Scan for the cell matching the given text and deliver its (X, Y) coordinate at center. 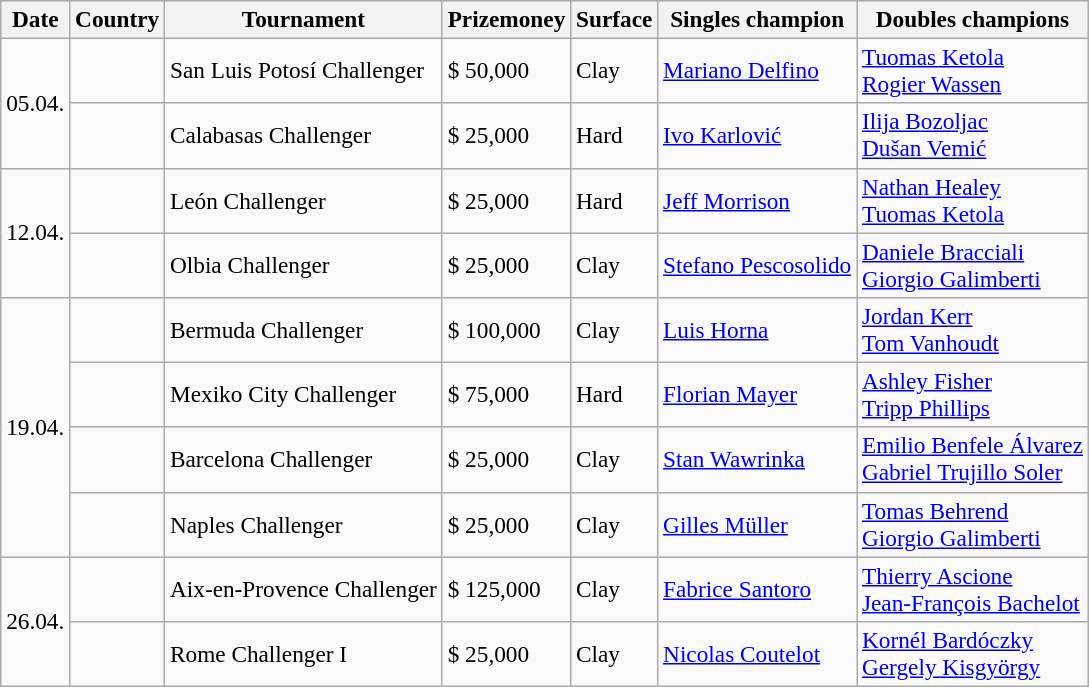
Country (118, 19)
$ 50,000 (506, 70)
Barcelona Challenger (304, 460)
Daniele Bracciali Giorgio Galimberti (973, 264)
Fabrice Santoro (758, 588)
Stan Wawrinka (758, 460)
$ 75,000 (506, 394)
12.04. (36, 233)
Singles champion (758, 19)
Jeff Morrison (758, 200)
Mexiko City Challenger (304, 394)
Aix-en-Provence Challenger (304, 588)
Rome Challenger I (304, 654)
Olbia Challenger (304, 264)
Doubles champions (973, 19)
Nicolas Coutelot (758, 654)
Luis Horna (758, 330)
Jordan Kerr Tom Vanhoudt (973, 330)
Date (36, 19)
Ivo Karlović (758, 136)
Mariano Delfino (758, 70)
Florian Mayer (758, 394)
Prizemoney (506, 19)
Calabasas Challenger (304, 136)
Stefano Pescosolido (758, 264)
Thierry Ascione Jean-François Bachelot (973, 588)
Tournament (304, 19)
Ilija Bozoljac Dušan Vemić (973, 136)
Emilio Benfele Álvarez Gabriel Trujillo Soler (973, 460)
Surface (614, 19)
Tomas Behrend Giorgio Galimberti (973, 524)
Ashley Fisher Tripp Phillips (973, 394)
Tuomas Ketola Rogier Wassen (973, 70)
Nathan Healey Tuomas Ketola (973, 200)
$ 100,000 (506, 330)
26.04. (36, 621)
Naples Challenger (304, 524)
León Challenger (304, 200)
Bermuda Challenger (304, 330)
19.04. (36, 426)
Gilles Müller (758, 524)
Kornél Bardóczky Gergely Kisgyörgy (973, 654)
San Luis Potosí Challenger (304, 70)
05.04. (36, 103)
$ 125,000 (506, 588)
